Determine the (X, Y) coordinate at the center of the cell enclosing the given text.  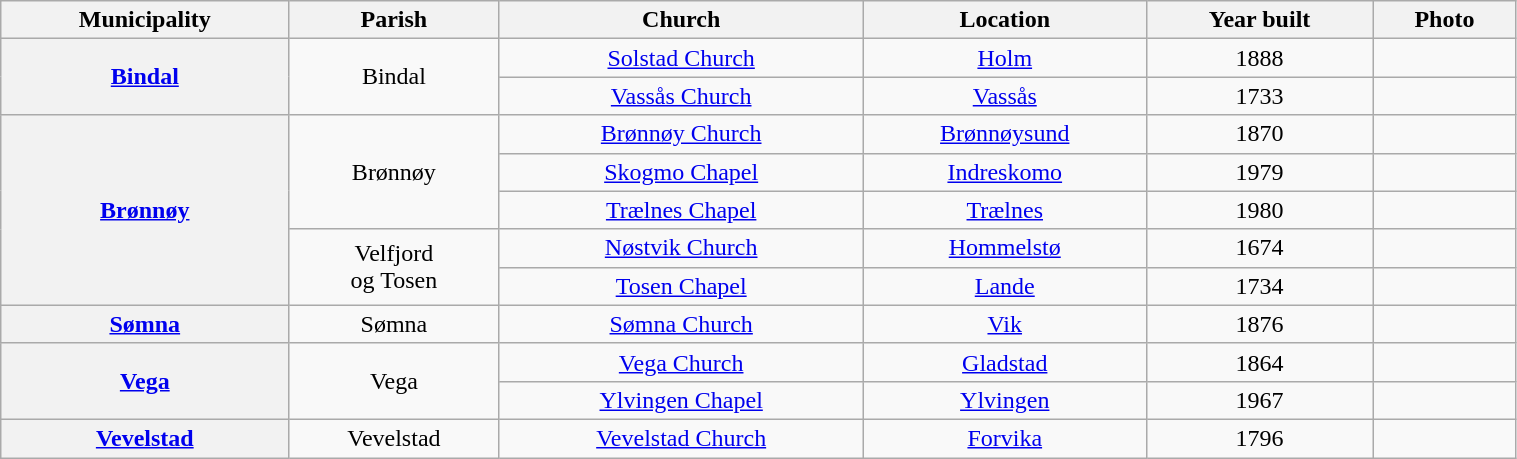
Church (681, 20)
Lande (1004, 286)
1980 (1260, 210)
Vassås (1004, 96)
1870 (1260, 134)
Nøstvik Church (681, 248)
1967 (1260, 400)
1733 (1260, 96)
Skogmo Chapel (681, 172)
Trælnes (1004, 210)
Parish (394, 20)
Gladstad (1004, 362)
Brønnøy Church (681, 134)
Municipality (145, 20)
Solstad Church (681, 58)
Trælnes Chapel (681, 210)
1876 (1260, 324)
Photo (1444, 20)
1734 (1260, 286)
Vassås Church (681, 96)
Vevelstad Church (681, 438)
Ylvingen (1004, 400)
Holm (1004, 58)
Sømna Church (681, 324)
Indreskomo (1004, 172)
1888 (1260, 58)
Vik (1004, 324)
Year built (1260, 20)
Vega Church (681, 362)
Brønnøysund (1004, 134)
1979 (1260, 172)
Tosen Chapel (681, 286)
Forvika (1004, 438)
Location (1004, 20)
Hommelstø (1004, 248)
1674 (1260, 248)
Velfjordog Tosen (394, 267)
1864 (1260, 362)
Ylvingen Chapel (681, 400)
1796 (1260, 438)
